Return the [x, y] coordinate for the center point of the cell that contains the specified text.  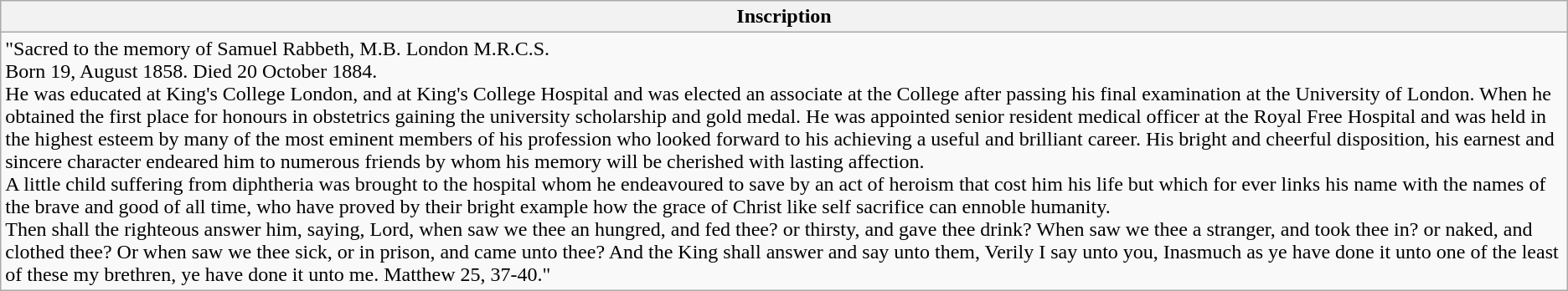
Inscription [784, 17]
